Extract the [x, y] coordinate from the center of the cell holding the provided text.  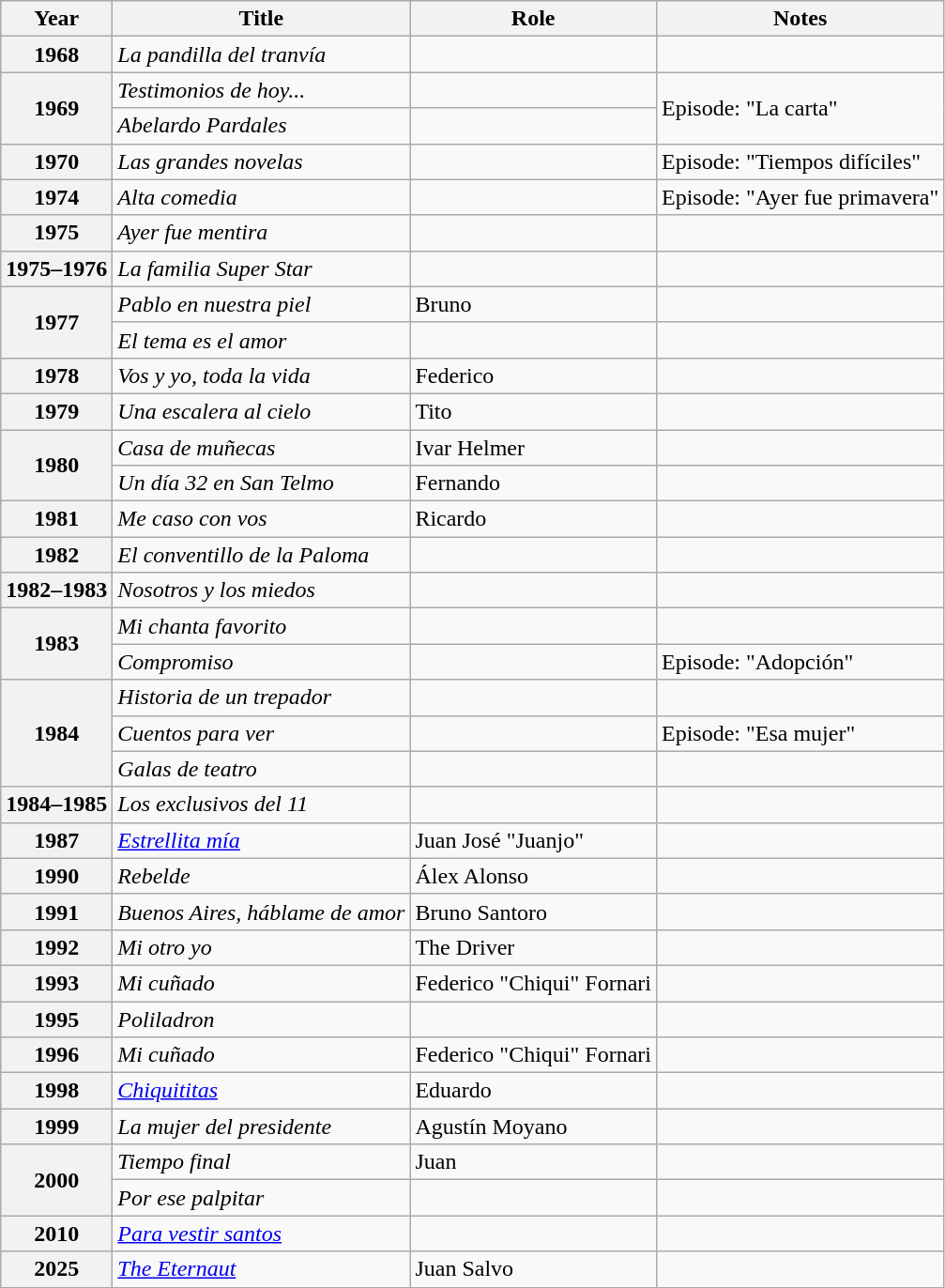
2010 [56, 1234]
1975–1976 [56, 268]
Year [56, 19]
Por ese palpitar [261, 1198]
Abelardo Pardales [261, 126]
1984 [56, 733]
1979 [56, 411]
1975 [56, 233]
1980 [56, 466]
1993 [56, 983]
Episode: "Tiempos difíciles" [800, 161]
Tiempo final [261, 1162]
1992 [56, 947]
1978 [56, 376]
Juan José "Juanjo" [533, 840]
1974 [56, 197]
Chiquititas [261, 1091]
1968 [56, 54]
Eduardo [533, 1091]
1970 [56, 161]
La pandilla del tranvía [261, 54]
1984–1985 [56, 805]
Ivar Helmer [533, 448]
Nosotros y los miedos [261, 590]
Bruno Santoro [533, 912]
Casa de muñecas [261, 448]
La familia Super Star [261, 268]
1969 [56, 108]
1990 [56, 876]
Ricardo [533, 519]
The Driver [533, 947]
El conventillo de la Paloma [261, 555]
Title [261, 19]
1991 [56, 912]
1998 [56, 1091]
Compromiso [261, 662]
Álex Alonso [533, 876]
Los exclusivos del 11 [261, 805]
1995 [56, 1019]
Estrellita mía [261, 840]
Rebelde [261, 876]
Galas de teatro [261, 769]
Fernando [533, 483]
Cuentos para ver [261, 733]
Episode: "La carta" [800, 108]
1999 [56, 1127]
Mi chanta favorito [261, 626]
Vos y yo, toda la vida [261, 376]
Episode: "Adopción" [800, 662]
Las grandes novelas [261, 161]
El tema es el amor [261, 340]
Pablo en nuestra piel [261, 304]
Historia de un trepador [261, 698]
The Eternaut [261, 1269]
2025 [56, 1269]
1982–1983 [56, 590]
Notes [800, 19]
1977 [56, 322]
Una escalera al cielo [261, 411]
Mi otro yo [261, 947]
Juan Salvo [533, 1269]
Episode: "Esa mujer" [800, 733]
1983 [56, 644]
La mujer del presidente [261, 1127]
Poliladron [261, 1019]
1987 [56, 840]
Federico [533, 376]
Alta comedia [261, 197]
Agustín Moyano [533, 1127]
Tito [533, 411]
1982 [56, 555]
Juan [533, 1162]
Me caso con vos [261, 519]
2000 [56, 1180]
1981 [56, 519]
Bruno [533, 304]
Ayer fue mentira [261, 233]
1996 [56, 1055]
Un día 32 en San Telmo [261, 483]
Buenos Aires, háblame de amor [261, 912]
Testimonios de hoy... [261, 90]
Role [533, 19]
Episode: "Ayer fue primavera" [800, 197]
Para vestir santos [261, 1234]
